Locate the cell with the specified text and output its [X, Y] center coordinate. 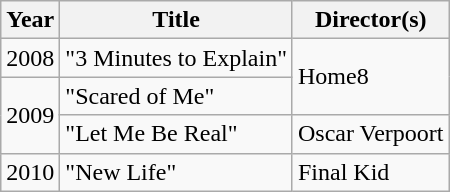
Home8 [370, 77]
Title [176, 20]
Final Kid [370, 172]
Year [30, 20]
2010 [30, 172]
"Let Me Be Real" [176, 134]
"Scared of Me" [176, 96]
"New Life" [176, 172]
Oscar Verpoort [370, 134]
2008 [30, 58]
2009 [30, 115]
"3 Minutes to Explain" [176, 58]
Director(s) [370, 20]
